Determine the [X, Y] coordinate at the center of the cell enclosing the given text.  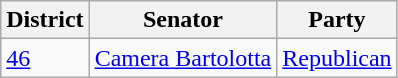
Senator [183, 20]
District [45, 20]
Republican [337, 58]
46 [45, 58]
Party [337, 20]
Camera Bartolotta [183, 58]
